Return (X, Y) of the center of cell containing provided text 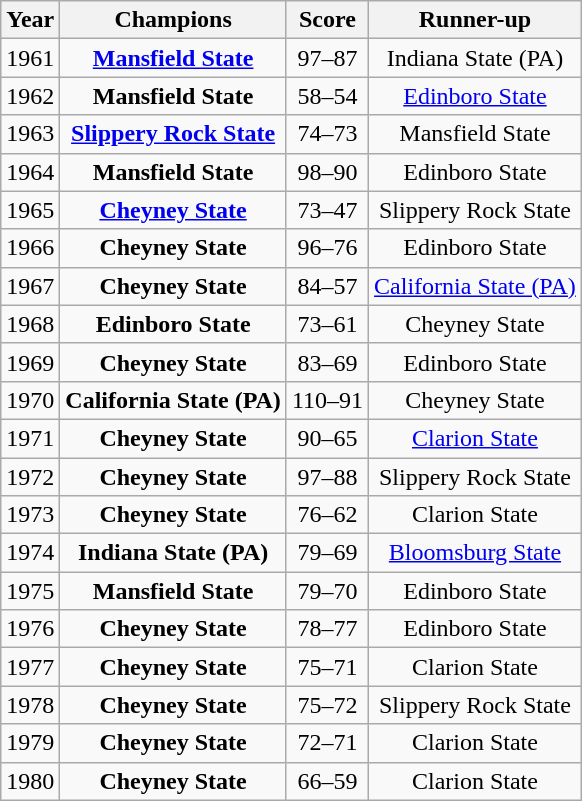
72–71 (327, 743)
97–87 (327, 58)
1962 (30, 96)
58–54 (327, 96)
1976 (30, 629)
1963 (30, 134)
1967 (30, 286)
1974 (30, 553)
Year (30, 20)
Bloomsburg State (476, 553)
1973 (30, 515)
1965 (30, 210)
1972 (30, 477)
73–61 (327, 324)
1966 (30, 248)
97–88 (327, 477)
1978 (30, 705)
1979 (30, 743)
76–62 (327, 515)
1969 (30, 362)
1970 (30, 400)
Champions (174, 20)
84–57 (327, 286)
90–65 (327, 438)
110–91 (327, 400)
96–76 (327, 248)
1964 (30, 172)
1961 (30, 58)
75–71 (327, 667)
Runner-up (476, 20)
1975 (30, 591)
73–47 (327, 210)
78–77 (327, 629)
98–90 (327, 172)
1968 (30, 324)
1977 (30, 667)
66–59 (327, 781)
1971 (30, 438)
75–72 (327, 705)
79–70 (327, 591)
79–69 (327, 553)
Score (327, 20)
83–69 (327, 362)
1980 (30, 781)
74–73 (327, 134)
